Provide the (x, y) coordinate of the cell's center where the given text is located.  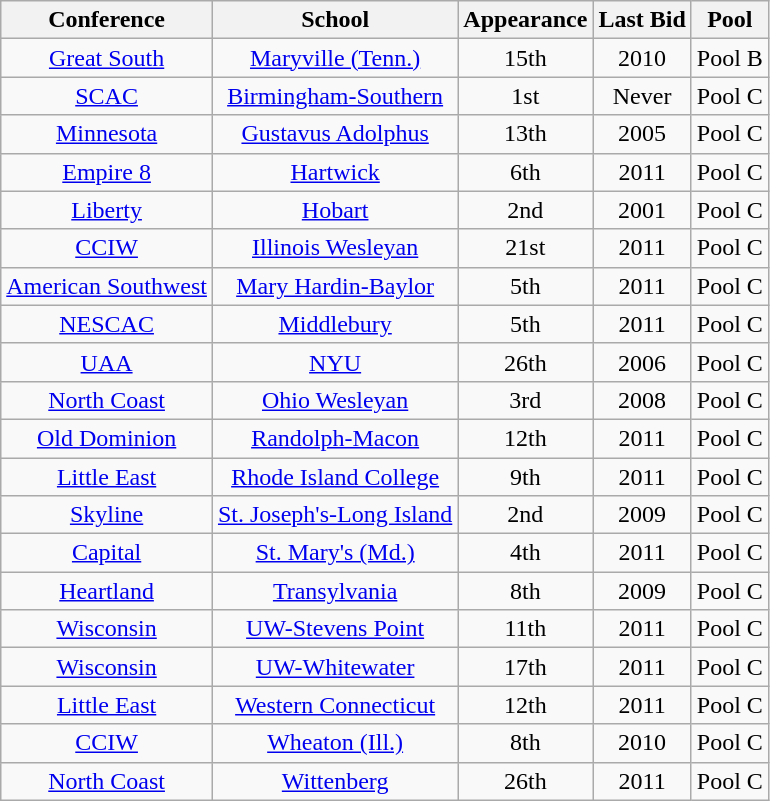
NYU (334, 362)
4th (526, 553)
Skyline (107, 515)
Wheaton (Ill.) (334, 743)
15th (526, 58)
2008 (642, 400)
6th (526, 172)
Western Connecticut (334, 705)
UW-Whitewater (334, 667)
Minnesota (107, 134)
Heartland (107, 591)
School (334, 20)
2005 (642, 134)
NESCAC (107, 324)
13th (526, 134)
Wittenberg (334, 781)
UAA (107, 362)
Conference (107, 20)
St. Joseph's-Long Island (334, 515)
St. Mary's (Md.) (334, 553)
Middlebury (334, 324)
Maryville (Tenn.) (334, 58)
9th (526, 477)
Hobart (334, 210)
Mary Hardin-Baylor (334, 286)
Old Dominion (107, 438)
Rhode Island College (334, 477)
21st (526, 248)
1st (526, 96)
2006 (642, 362)
Gustavus Adolphus (334, 134)
11th (526, 629)
Birmingham-Southern (334, 96)
Pool (730, 20)
Liberty (107, 210)
17th (526, 667)
Transylvania (334, 591)
Capital (107, 553)
2001 (642, 210)
3rd (526, 400)
Illinois Wesleyan (334, 248)
Never (642, 96)
Appearance (526, 20)
Ohio Wesleyan (334, 400)
American Southwest (107, 286)
SCAC (107, 96)
UW-Stevens Point (334, 629)
Hartwick (334, 172)
Pool B (730, 58)
Great South (107, 58)
Empire 8 (107, 172)
Randolph-Macon (334, 438)
Last Bid (642, 20)
